Output the [x, y] coordinate of the center of the cell containing the given text.  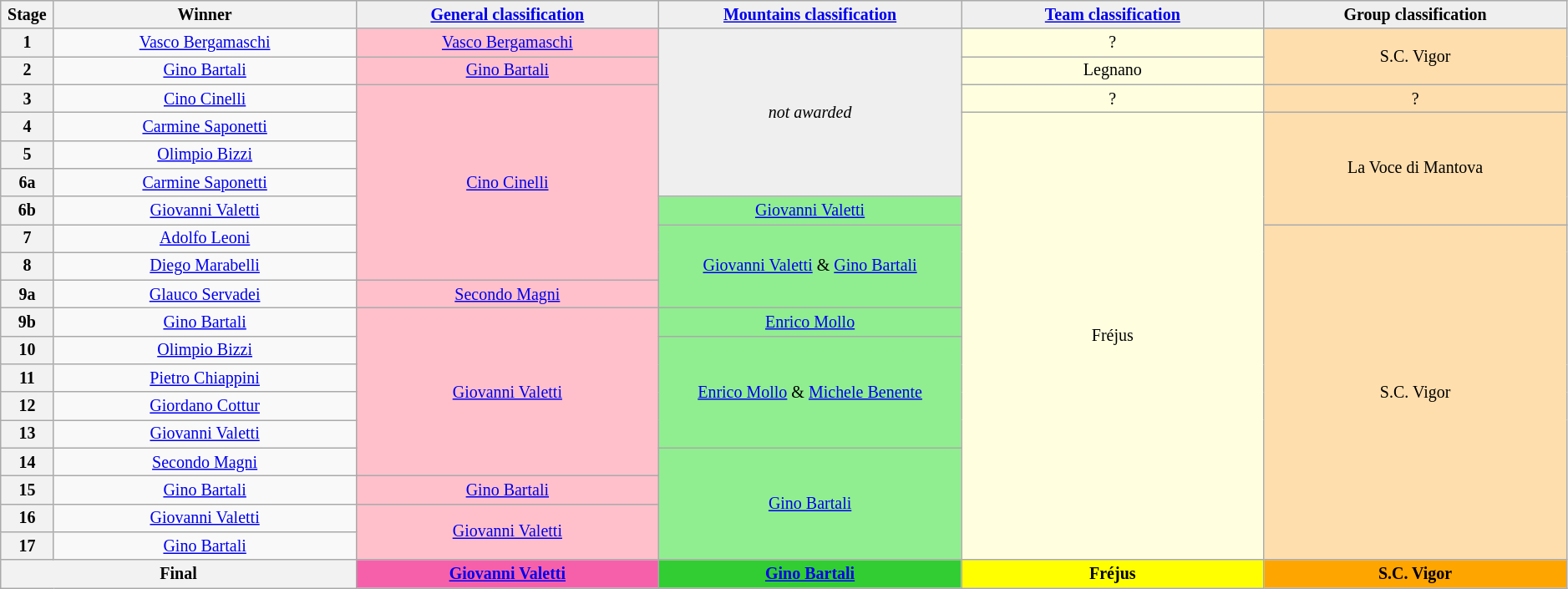
12 [27, 406]
6b [27, 211]
Winner [205, 15]
16 [27, 518]
La Voce di Mantova [1415, 169]
3 [27, 99]
11 [27, 378]
8 [27, 266]
4 [27, 127]
Adolfo Leoni [205, 239]
General classification [507, 15]
Enrico Mollo [809, 322]
Glauco Servadei [205, 294]
Giordano Cottur [205, 406]
Pietro Chiappini [205, 378]
Mountains classification [809, 15]
Final [179, 573]
15 [27, 490]
17 [27, 546]
1 [27, 43]
7 [27, 239]
13 [27, 434]
Enrico Mollo & Michele Benente [809, 393]
Giovanni Valetti & Gino Bartali [809, 267]
9b [27, 322]
not awarded [809, 114]
9a [27, 294]
Diego Marabelli [205, 266]
Group classification [1415, 15]
Stage [27, 15]
Team classification [1113, 15]
Legnano [1113, 70]
6a [27, 182]
2 [27, 70]
5 [27, 154]
10 [27, 351]
14 [27, 463]
